Extract the [x, y] coordinate from the center of the cell holding the provided text.  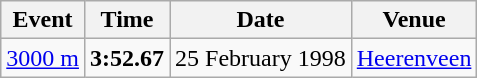
Event [43, 20]
Time [126, 20]
3:52.67 [126, 58]
25 February 1998 [261, 58]
Heerenveen [414, 58]
Date [261, 20]
3000 m [43, 58]
Venue [414, 20]
